For the text-containing cell, return its midpoint in (X, Y) coordinate format. 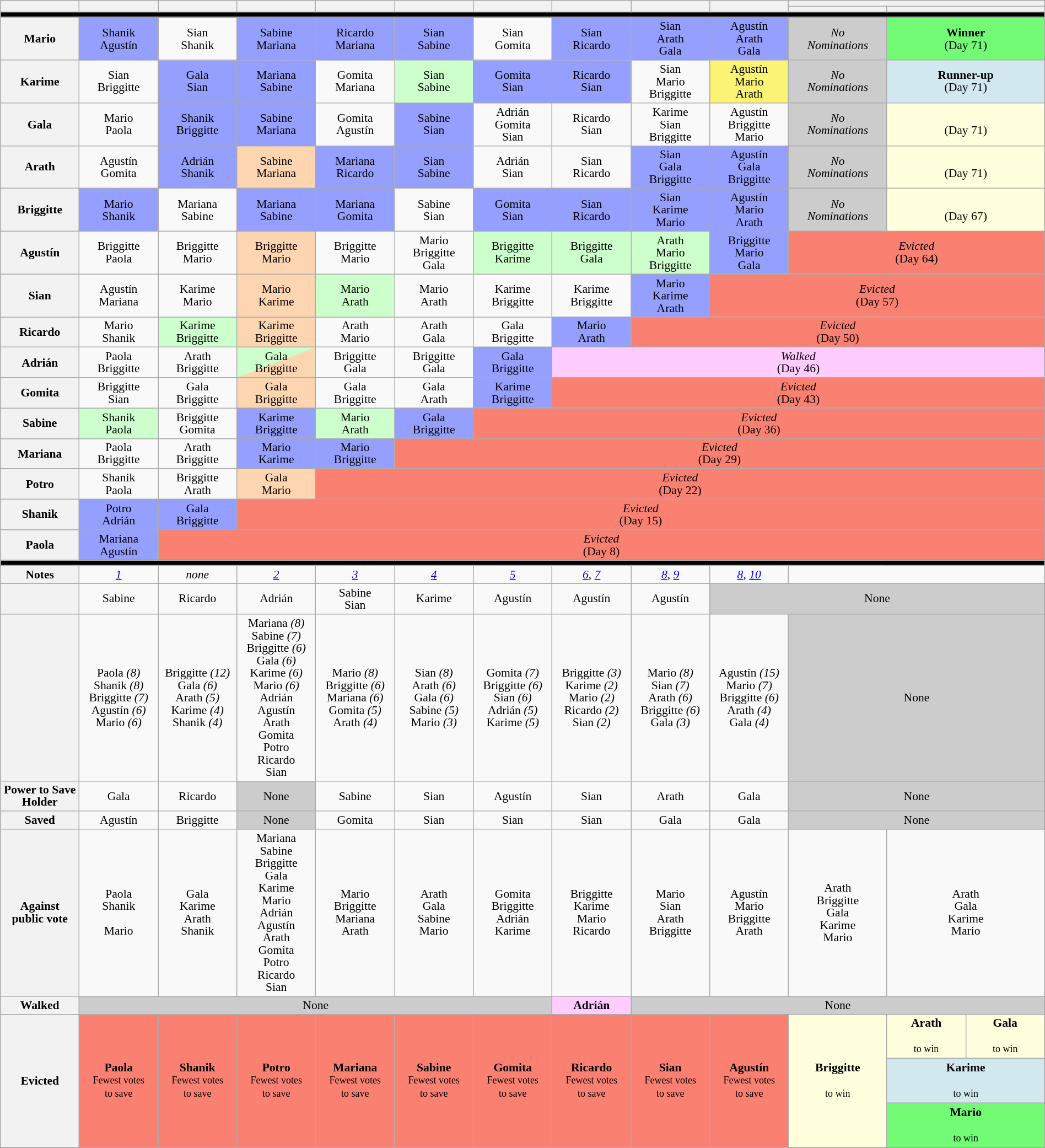
Briggitte (3)Karime (2)Mario (2)Ricardo (2)Sian (2) (592, 698)
ArathMarioBriggitte (670, 253)
Evicted(Day 43) (799, 393)
Power to SaveHolder (40, 796)
AdriánShanik (197, 167)
4 (434, 575)
Walked(Day 46) (799, 363)
AgustínFewest votesto save (750, 1081)
Evicted(Day 15) (641, 515)
SianBriggitte (119, 82)
SabineFewest votesto save (434, 1081)
Mariana (8)Sabine (7)Briggitte (6)Gala (6)Karime (6)Mario (6)AdriánAgustínArathGomitaPotroRicardoSian (277, 698)
MarioBriggitteMarianaArath (355, 913)
PaolaFewest votesto save (119, 1081)
AgustínGomita (119, 167)
Galato win (1005, 1037)
ArathGala (434, 332)
AgustínMariana (119, 296)
ArathGalaKarimeMario (966, 913)
Paola (40, 545)
8, 10 (750, 575)
Runner-up(Day 71) (966, 82)
BriggitteGomita (197, 423)
SianKarimeMario (670, 210)
MarianaAgustín (119, 545)
Evicted(Day 64) (917, 253)
ShanikBriggitte (197, 125)
BriggitteArath (197, 484)
5 (513, 575)
GalaKarimeArathShanik (197, 913)
AgustínMarioBriggitteArath (750, 913)
Evicted (40, 1081)
SianMarioBriggitte (670, 82)
1 (119, 575)
Sian (8)Arath (6)Gala (6)Sabine (5)Mario (3) (434, 698)
Briggitte (12)Gala (6)Arath (5)Karime (4)Shanik (4) (197, 698)
Mariana (40, 453)
ShanikAgustín (119, 39)
Evicted(Day 8) (602, 545)
ArathGalaSabineMario (434, 913)
GomitaBriggitteAdriánKarime (513, 913)
BriggitteSian (119, 393)
2 (277, 575)
AgustínBriggitteMario (750, 125)
GomitaFewest votesto save (513, 1081)
KarimeMario (197, 296)
Mario (8)Sian (7)Arath (6)Briggitte (6)Gala (3) (670, 698)
Briggitteto win (838, 1081)
GalaArath (434, 393)
AdriánSian (513, 167)
PotroAdrián (119, 515)
MarianaFewest votesto save (355, 1081)
MarianaSabineBriggitteGalaKarimeMarioAdriánAgustínArathGomitaPotroRicardoSian (277, 913)
SianGomita (513, 39)
SianArathGala (670, 39)
3 (355, 575)
Evicted(Day 22) (680, 484)
Saved (40, 820)
GomitaAgustín (355, 125)
Evicted(Day 57) (877, 296)
AdriánGomitaSian (513, 125)
MarioBriggitte (355, 453)
MarioBriggitteGala (434, 253)
BriggitteKarime (513, 253)
AgustínGalaBriggitte (750, 167)
8, 9 (670, 575)
Marioto win (966, 1126)
none (197, 575)
Gomita (7)Briggitte (6)Sian (6)Adrián (5)Karime (5) (513, 698)
Evicted(Day 29) (720, 453)
GomitaMariana (355, 82)
SianFewest votesto save (670, 1081)
BriggitteKarimeMarioRicardo (592, 913)
AgustínArathGala (750, 39)
Agustín (15)Mario (7)Briggitte (6)Arath (4)Gala (4) (750, 698)
MarioKarimeArath (670, 296)
PaolaShanikMario (119, 913)
Karimeto win (966, 1081)
Mario (40, 39)
Paola (8)Shanik (8)Briggitte (7)Agustín (6)Mario (6) (119, 698)
ArathMario (355, 332)
Evicted(Day 50) (838, 332)
MarioPaola (119, 125)
Walked (40, 1006)
SianGalaBriggitte (670, 167)
Evicted(Day 36) (759, 423)
KarimeSianBriggitte (670, 125)
Potro (40, 484)
Notes (40, 575)
Arathto win (926, 1037)
PotroFewest votesto save (277, 1081)
ArathBriggitteGalaKarimeMario (838, 913)
Winner(Day 71) (966, 39)
GalaMario (277, 484)
MarianaGomita (355, 210)
MarianaRicardo (355, 167)
Shanik (40, 515)
BriggitteMarioGala (750, 253)
6, 7 (592, 575)
BriggittePaola (119, 253)
Againstpublic vote (40, 913)
GalaSian (197, 82)
(Day 67) (966, 210)
Mario (8)Briggitte (6)Mariana (6)Gomita (5)Arath (4) (355, 698)
ShanikFewest votesto save (197, 1081)
MarioSianArathBriggitte (670, 913)
SianShanik (197, 39)
RicardoMariana (355, 39)
RicardoFewest votesto save (592, 1081)
